Output the [x, y] coordinate of the center of the cell containing the given text.  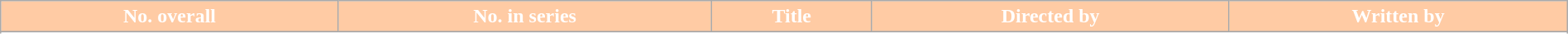
Title [792, 17]
Written by [1398, 17]
Directed by [1050, 17]
No. in series [524, 17]
No. overall [170, 17]
